From the cell containing the given text, extract its center point as (x, y) coordinate. 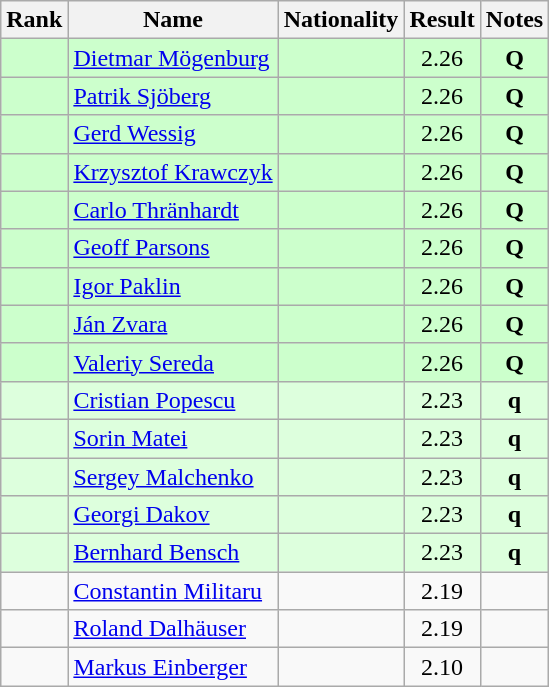
Markus Einberger (173, 667)
Sergey Malchenko (173, 477)
Valeriy Sereda (173, 362)
Carlo Thränhardt (173, 210)
Constantin Militaru (173, 591)
Rank (34, 20)
Cristian Popescu (173, 400)
Name (173, 20)
Geoff Parsons (173, 248)
Patrik Sjöberg (173, 96)
Nationality (341, 20)
Sorin Matei (173, 438)
Roland Dalhäuser (173, 629)
Gerd Wessig (173, 134)
Krzysztof Krawczyk (173, 172)
Result (442, 20)
2.10 (442, 667)
Georgi Dakov (173, 515)
Igor Paklin (173, 286)
Ján Zvara (173, 324)
Notes (514, 20)
Bernhard Bensch (173, 553)
Dietmar Mögenburg (173, 58)
